Scan for the cell matching the given text and deliver its [X, Y] coordinate at center. 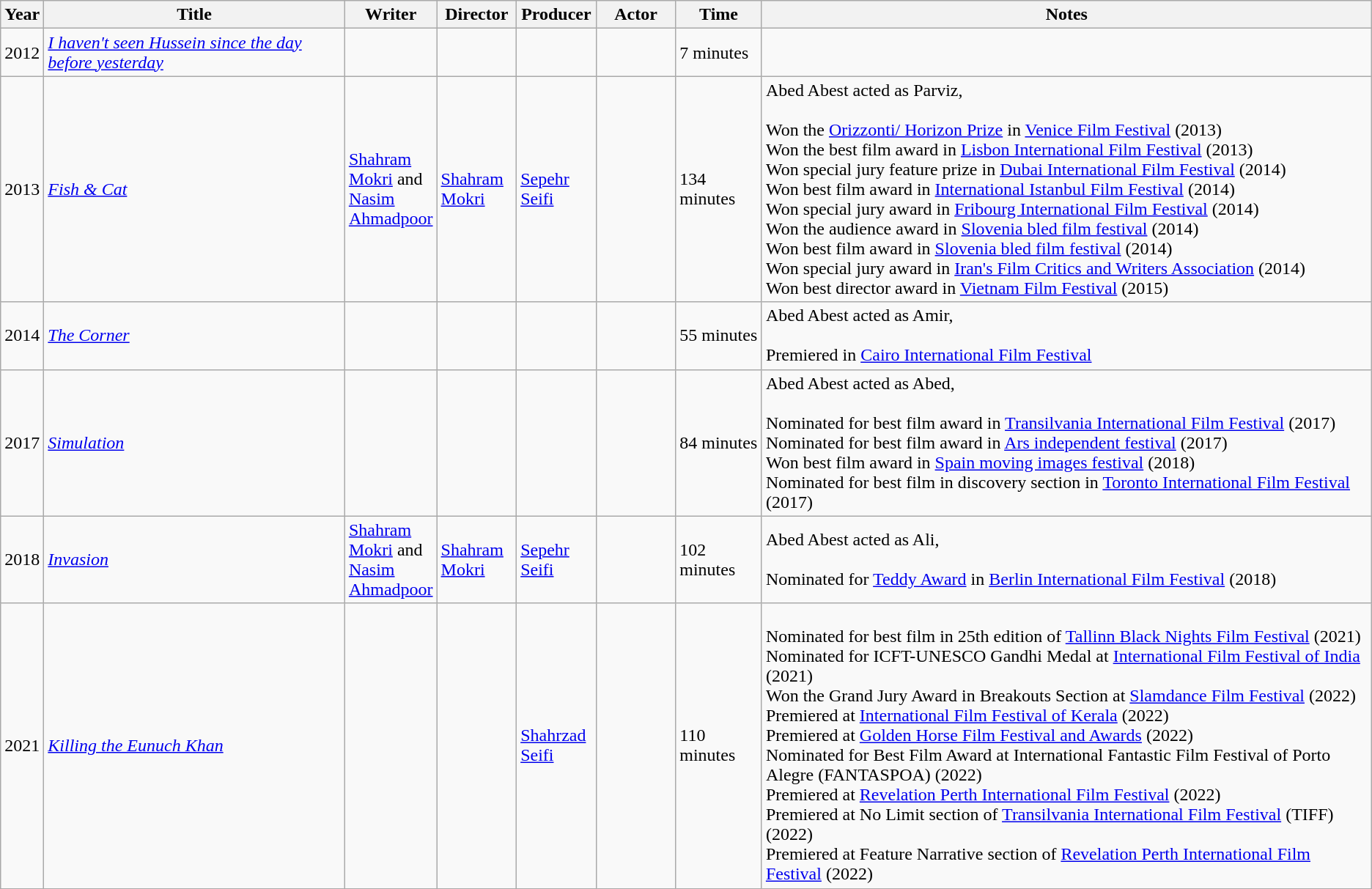
110 minutes [719, 746]
Shahrzad Seifi [557, 746]
2013 [22, 189]
Writer [391, 15]
Simulation [195, 443]
Abed Abest acted as Ali,Nominated for Teddy Award in Berlin International Film Festival (2018) [1066, 560]
Title [195, 15]
The Corner [195, 336]
84 minutes [719, 443]
134 minutes [719, 189]
2018 [22, 560]
Invasion [195, 560]
Producer [557, 15]
Notes [1066, 15]
Actor [636, 15]
Abed Abest acted as Amir,Premiered in Cairo International Film Festival [1066, 336]
102 minutes [719, 560]
Fish & Cat [195, 189]
Time [719, 15]
2014 [22, 336]
7 minutes [719, 53]
2021 [22, 746]
Killing the Eunuch Khan [195, 746]
2012 [22, 53]
2017 [22, 443]
55 minutes [719, 336]
I haven't seen Hussein since the day before yesterday [195, 53]
Director [476, 15]
Year [22, 15]
